Return the [x, y] coordinate for the center point of the cell that contains the specified text.  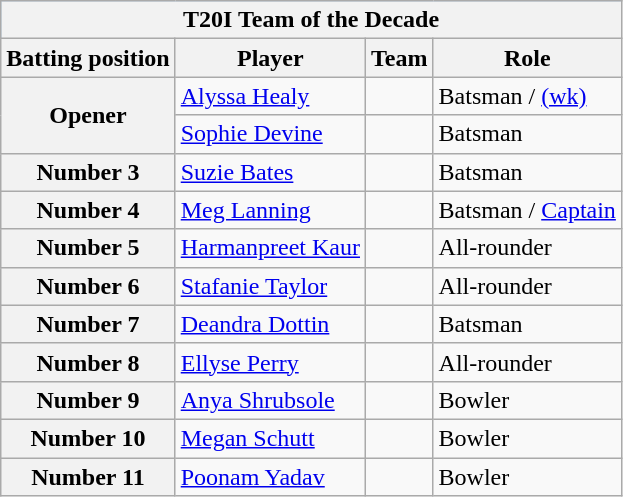
Number 8 [88, 362]
Number 3 [88, 172]
Harmanpreet Kaur [270, 248]
Number 11 [88, 477]
Deandra Dottin [270, 324]
Batting position [88, 58]
Number 5 [88, 248]
Batsman / Captain [527, 210]
Sophie Devine [270, 134]
Megan Schutt [270, 438]
Batsman / (wk) [527, 96]
Alyssa Healy [270, 96]
T20I Team of the Decade [312, 20]
Poonam Yadav [270, 477]
Number 4 [88, 210]
Suzie Bates [270, 172]
Number 10 [88, 438]
Number 9 [88, 400]
Role [527, 58]
Ellyse Perry [270, 362]
Meg Lanning [270, 210]
Team [400, 58]
Stafanie Taylor [270, 286]
Player [270, 58]
Number 6 [88, 286]
Anya Shrubsole [270, 400]
Number 7 [88, 324]
Opener [88, 115]
